From the cell containing the given text, extract its center point as (x, y) coordinate. 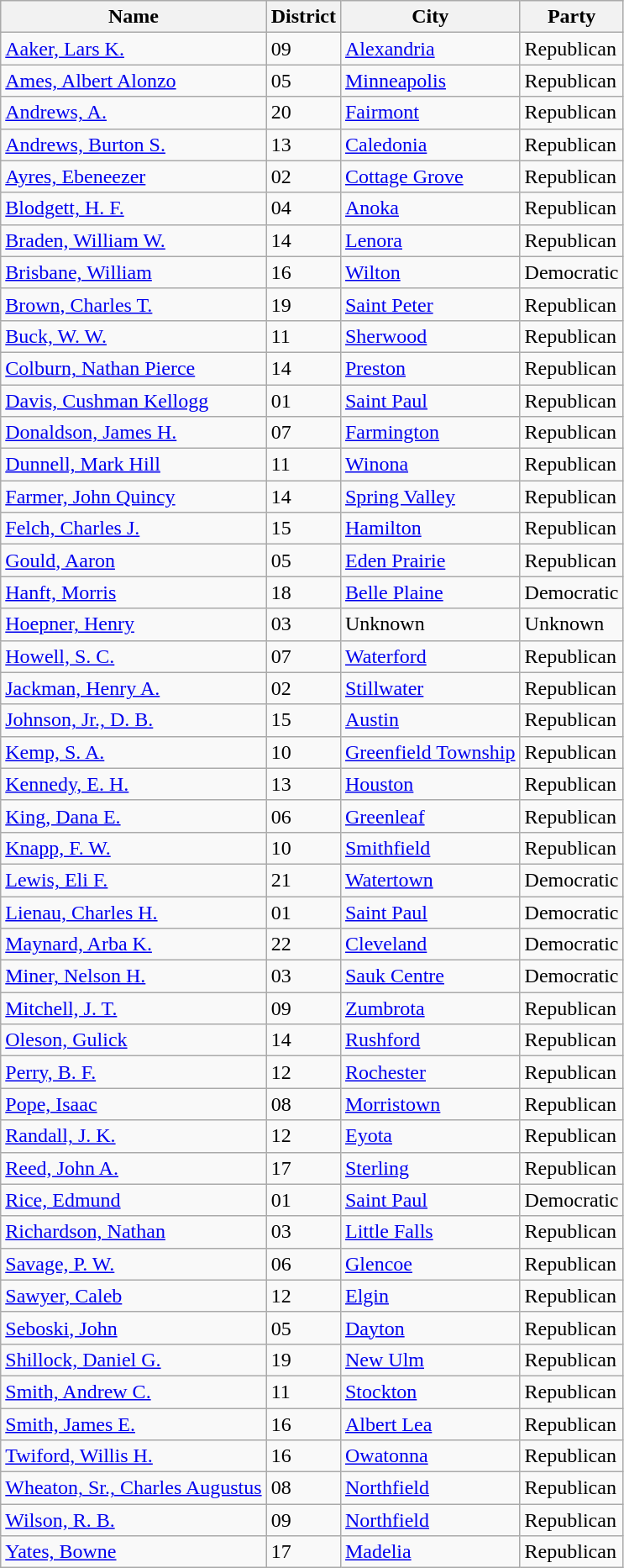
Wilson, R. B. (134, 1520)
Lienau, Charles H. (134, 912)
Gould, Aaron (134, 560)
Howell, S. C. (134, 656)
New Ulm (430, 1360)
District (303, 17)
Houston (430, 784)
Donaldson, James H. (134, 433)
King, Dana E. (134, 816)
Kennedy, E. H. (134, 784)
Hanft, Morris (134, 592)
Smith, Andrew C. (134, 1392)
Shillock, Daniel G. (134, 1360)
Stillwater (430, 688)
Albert Lea (430, 1424)
Twiford, Willis H. (134, 1456)
Belle Plaine (430, 592)
Savage, P. W. (134, 1264)
Fairmont (430, 113)
Morristown (430, 1104)
Felch, Charles J. (134, 529)
Rochester (430, 1072)
Little Falls (430, 1232)
Minneapolis (430, 81)
Perry, B. F. (134, 1072)
Lenora (430, 240)
Andrews, Burton S. (134, 145)
Sterling (430, 1168)
Davis, Cushman Kellogg (134, 401)
Jackman, Henry A. (134, 688)
Rice, Edmund (134, 1200)
Winona (430, 465)
Dayton (430, 1328)
Spring Valley (430, 497)
Farmington (430, 433)
Blodgett, H. F. (134, 208)
Zumbrota (430, 1008)
Waterford (430, 656)
Hoepner, Henry (134, 624)
Aaker, Lars K. (134, 49)
Brisbane, William (134, 272)
Elgin (430, 1296)
Eyota (430, 1136)
Cottage Grove (430, 176)
Cleveland (430, 944)
Hamilton (430, 529)
Andrews, A. (134, 113)
Watertown (430, 880)
Dunnell, Mark Hill (134, 465)
Brown, Charles T. (134, 304)
Name (134, 17)
Johnson, Jr., D. B. (134, 720)
04 (303, 208)
Wheaton, Sr., Charles Augustus (134, 1488)
Richardson, Nathan (134, 1232)
Mitchell, J. T. (134, 1008)
Oleson, Gulick (134, 1040)
Sherwood (430, 336)
Party (571, 17)
Yates, Bowne (134, 1552)
Smith, James E. (134, 1424)
City (430, 17)
Stockton (430, 1392)
Rushford (430, 1040)
Greenleaf (430, 816)
Farmer, John Quincy (134, 497)
Knapp, F. W. (134, 848)
Maynard, Arba K. (134, 944)
Lewis, Eli F. (134, 880)
Ames, Albert Alonzo (134, 81)
Sauk Centre (430, 976)
Caledonia (430, 145)
Glencoe (430, 1264)
Wilton (430, 272)
Greenfield Township (430, 752)
Austin (430, 720)
Kemp, S. A. (134, 752)
Owatonna (430, 1456)
22 (303, 944)
Smithfield (430, 848)
Ayres, Ebeneezer (134, 176)
Pope, Isaac (134, 1104)
Braden, William W. (134, 240)
Reed, John A. (134, 1168)
21 (303, 880)
Preston (430, 368)
Randall, J. K. (134, 1136)
Alexandria (430, 49)
Madelia (430, 1552)
20 (303, 113)
Seboski, John (134, 1328)
18 (303, 592)
Saint Peter (430, 304)
Colburn, Nathan Pierce (134, 368)
Miner, Nelson H. (134, 976)
Eden Prairie (430, 560)
Anoka (430, 208)
Buck, W. W. (134, 336)
Sawyer, Caleb (134, 1296)
